Scan for the cell matching the given text and deliver its (x, y) coordinate at center. 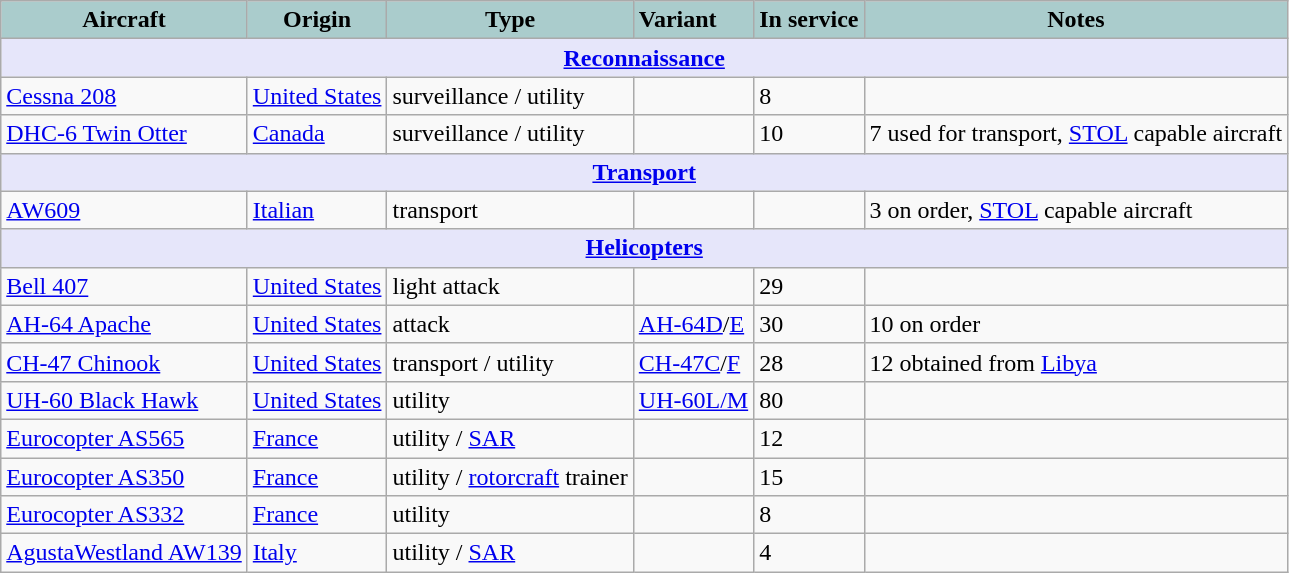
transport / utility (510, 362)
Eurocopter AS332 (124, 515)
29 (809, 286)
10 (809, 134)
12 (809, 438)
Type (510, 20)
Variant (693, 20)
AH-64D/E (693, 324)
CH-47C/F (693, 362)
In service (809, 20)
12 obtained from Libya (1076, 362)
28 (809, 362)
Canada (317, 134)
Italy (317, 553)
Origin (317, 20)
7 used for transport, STOL capable aircraft (1076, 134)
utility / rotorcraft trainer (510, 477)
10 on order (1076, 324)
15 (809, 477)
transport (510, 210)
3 on order, STOL capable aircraft (1076, 210)
AgustaWestland AW139 (124, 553)
UH-60 Black Hawk (124, 400)
AW609 (124, 210)
CH-47 Chinook (124, 362)
Aircraft (124, 20)
AH-64 Apache (124, 324)
Cessna 208 (124, 96)
80 (809, 400)
Eurocopter AS350 (124, 477)
Bell 407 (124, 286)
Helicopters (644, 248)
Transport (644, 172)
30 (809, 324)
Eurocopter AS565 (124, 438)
4 (809, 553)
Italian (317, 210)
Reconnaissance (644, 58)
attack (510, 324)
light attack (510, 286)
UH-60L/M (693, 400)
DHC-6 Twin Otter (124, 134)
Notes (1076, 20)
